From the cell containing the given text, extract its center point as (x, y) coordinate. 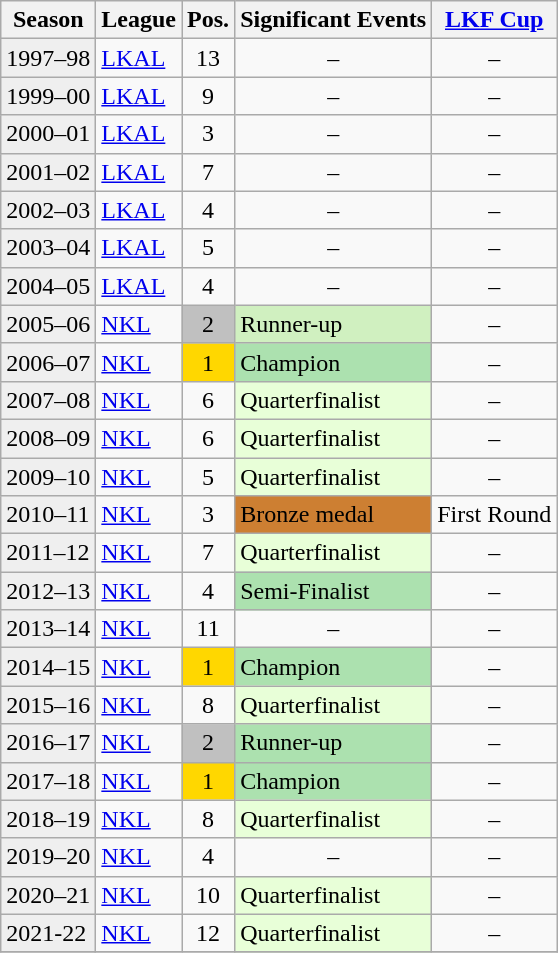
2011–12 (48, 553)
2019–20 (48, 857)
1997–98 (48, 58)
13 (208, 58)
2012–13 (48, 591)
Season (48, 20)
2003–04 (48, 248)
9 (208, 96)
11 (208, 629)
2016–17 (48, 743)
Pos. (208, 20)
First Round (494, 515)
2021-22 (48, 933)
2013–14 (48, 629)
Significant Events (334, 20)
LKF Cup (494, 20)
2020–21 (48, 895)
2008–09 (48, 438)
2001–02 (48, 172)
2014–15 (48, 667)
2000–01 (48, 134)
2015–16 (48, 705)
2018–19 (48, 819)
10 (208, 895)
Bronze medal (334, 515)
2005–06 (48, 324)
2009–10 (48, 477)
2006–07 (48, 362)
12 (208, 933)
2007–08 (48, 400)
2010–11 (48, 515)
League (139, 20)
1999–00 (48, 96)
2017–18 (48, 781)
2002–03 (48, 210)
Semi-Finalist (334, 591)
2004–05 (48, 286)
